From the cell containing the given text, extract its center point as (x, y) coordinate. 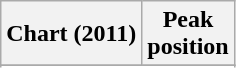
Peakposition (188, 34)
Chart (2011) (72, 34)
